Detect which cell encompasses the target text, then output its (X, Y) center coordinate. 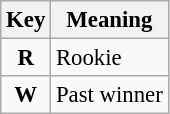
W (26, 95)
Rookie (110, 58)
R (26, 58)
Key (26, 20)
Meaning (110, 20)
Past winner (110, 95)
